Output the [X, Y] coordinate of the center of the cell containing the given text.  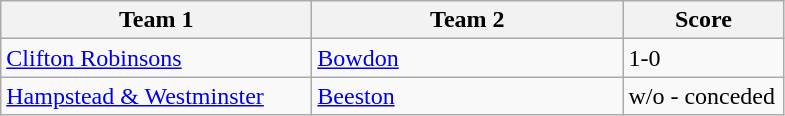
Team 1 [156, 20]
Bowdon [468, 58]
Hampstead & Westminster [156, 96]
Clifton Robinsons [156, 58]
Score [704, 20]
Beeston [468, 96]
1-0 [704, 58]
Team 2 [468, 20]
w/o - conceded [704, 96]
